Pinpoint the cell where the given text exists, returning its [x, y] midpoint coordinate. 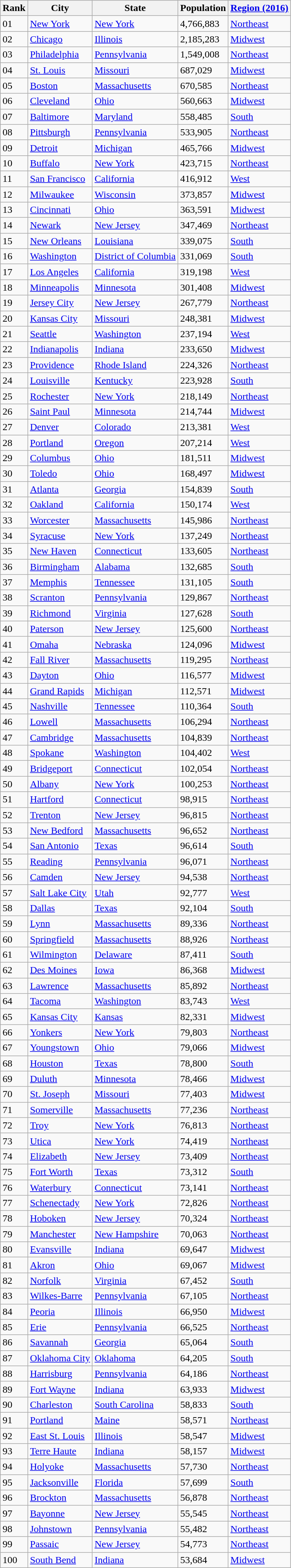
08 [14, 132]
2,185,283 [203, 39]
69,647 [203, 1250]
53,684 [203, 1560]
Terre Haute [60, 1451]
37 [14, 582]
50 [14, 784]
Springfield [60, 939]
47 [14, 738]
98,915 [203, 799]
53 [14, 830]
100 [14, 1560]
Nebraska [135, 644]
92,777 [203, 892]
Rhode Island [135, 365]
145,986 [203, 520]
55,482 [203, 1529]
Wilmington [60, 955]
40 [14, 629]
Wisconsin [135, 194]
373,857 [203, 194]
104,839 [203, 738]
Seattle [60, 334]
South Carolina [135, 1405]
20 [14, 318]
Somerville [60, 1110]
Detroit [60, 148]
102,054 [203, 769]
Paterson [60, 629]
32 [14, 505]
St. Louis [60, 70]
Columbus [60, 458]
Jersey City [60, 303]
Bridgeport [60, 769]
465,766 [203, 148]
Oklahoma [135, 1358]
58,833 [203, 1405]
58,157 [203, 1451]
33 [14, 520]
Jacksonville [60, 1482]
63,933 [203, 1389]
St. Joseph [60, 1094]
61 [14, 955]
Fort Wayne [60, 1389]
Buffalo [60, 163]
28 [14, 442]
81 [14, 1265]
Bayonne [60, 1513]
Yonkers [60, 1032]
Louisville [60, 380]
Des Moines [60, 970]
02 [14, 39]
Kansas [135, 1017]
77,236 [203, 1110]
301,408 [203, 287]
New Orleans [60, 241]
72,826 [203, 1203]
48 [14, 753]
129,867 [203, 598]
73,312 [203, 1172]
15 [14, 241]
67,452 [203, 1281]
Maine [135, 1420]
04 [14, 70]
11 [14, 179]
14 [14, 225]
Camden [60, 877]
68 [14, 1063]
Lawrence [60, 986]
363,591 [203, 210]
75 [14, 1172]
92 [14, 1435]
45 [14, 707]
57,699 [203, 1482]
Minneapolis [60, 287]
Fort Worth [60, 1172]
Oakland [60, 505]
57 [14, 892]
88,926 [203, 939]
55 [14, 861]
South Bend [60, 1560]
39 [14, 613]
71 [14, 1110]
560,663 [203, 101]
88 [14, 1374]
25 [14, 396]
96,815 [203, 815]
74,419 [203, 1141]
55,545 [203, 1513]
86 [14, 1343]
Erie [60, 1327]
133,605 [203, 551]
85,892 [203, 986]
154,839 [203, 489]
26 [14, 411]
62 [14, 970]
Tacoma [60, 1001]
78,800 [203, 1063]
Trenton [60, 815]
116,577 [203, 675]
125,600 [203, 629]
94,538 [203, 877]
Rochester [60, 396]
Youngstown [60, 1048]
181,511 [203, 458]
86,368 [203, 970]
District of Columbia [135, 256]
66,950 [203, 1312]
Akron [60, 1265]
558,485 [203, 117]
Chicago [60, 39]
64,205 [203, 1358]
416,912 [203, 179]
23 [14, 365]
Dallas [60, 908]
84 [14, 1312]
79,803 [203, 1032]
89,336 [203, 923]
Charleston [60, 1405]
96,652 [203, 830]
Salt Lake City [60, 892]
06 [14, 101]
533,905 [203, 132]
03 [14, 55]
29 [14, 458]
207,214 [203, 442]
52 [14, 815]
92,104 [203, 908]
Peoria [60, 1312]
58,547 [203, 1435]
69 [14, 1079]
64,186 [203, 1374]
96,614 [203, 846]
339,075 [203, 241]
Hoboken [60, 1219]
83,743 [203, 1001]
67,105 [203, 1296]
77 [14, 1203]
248,381 [203, 318]
Nashville [60, 707]
218,149 [203, 396]
Memphis [60, 582]
Colorado [135, 427]
New Bedford [60, 830]
87,411 [203, 955]
85 [14, 1327]
150,174 [203, 505]
Rank [14, 8]
Wilkes-Barre [60, 1296]
Lowell [60, 722]
Los Angeles [60, 272]
27 [14, 427]
168,497 [203, 474]
Saint Paul [60, 411]
96 [14, 1498]
Syracuse [60, 536]
Providence [60, 365]
Kentucky [135, 380]
10 [14, 163]
64 [14, 1001]
94 [14, 1467]
Utica [60, 1141]
87 [14, 1358]
31 [14, 489]
137,249 [203, 536]
80 [14, 1250]
21 [14, 334]
224,326 [203, 365]
Cincinnati [60, 210]
36 [14, 567]
90 [14, 1405]
41 [14, 644]
76 [14, 1188]
58 [14, 908]
Fall River [60, 660]
73,409 [203, 1156]
Hartford [60, 799]
Cleveland [60, 101]
97 [14, 1513]
Population [203, 8]
96,071 [203, 861]
347,469 [203, 225]
Milwaukee [60, 194]
70,063 [203, 1234]
65 [14, 1017]
34 [14, 536]
83 [14, 1296]
95 [14, 1482]
112,571 [203, 691]
Holyoke [60, 1467]
4,766,883 [203, 24]
79 [14, 1234]
Utah [135, 892]
70,324 [203, 1219]
12 [14, 194]
66 [14, 1032]
74 [14, 1156]
Oklahoma City [60, 1358]
423,715 [203, 163]
New Hampshire [135, 1234]
17 [14, 272]
38 [14, 598]
57,730 [203, 1467]
16 [14, 256]
119,295 [203, 660]
Birmingham [60, 567]
Oregon [135, 442]
66,525 [203, 1327]
Waterbury [60, 1188]
Passaic [60, 1544]
Philadelphia [60, 55]
237,194 [203, 334]
124,096 [203, 644]
67 [14, 1048]
Newark [60, 225]
63 [14, 986]
19 [14, 303]
Worcester [60, 520]
35 [14, 551]
104,402 [203, 753]
Richmond [60, 613]
49 [14, 769]
San Francisco [60, 179]
Elizabeth [60, 1156]
56,878 [203, 1498]
91 [14, 1420]
13 [14, 210]
New Haven [60, 551]
127,628 [203, 613]
79,066 [203, 1048]
Schenectady [60, 1203]
Delaware [135, 955]
233,650 [203, 349]
Reading [60, 861]
223,928 [203, 380]
93 [14, 1451]
East St. Louis [60, 1435]
Maryland [135, 117]
Florida [135, 1482]
267,779 [203, 303]
73 [14, 1141]
1,549,008 [203, 55]
82,331 [203, 1017]
213,381 [203, 427]
Louisiana [135, 241]
65,064 [203, 1343]
214,744 [203, 411]
70 [14, 1094]
82 [14, 1281]
San Antonio [60, 846]
99 [14, 1544]
56 [14, 877]
State [135, 8]
78,466 [203, 1079]
Norfolk [60, 1281]
07 [14, 117]
98 [14, 1529]
43 [14, 675]
77,403 [203, 1094]
100,253 [203, 784]
Spokane [60, 753]
30 [14, 474]
59 [14, 923]
106,294 [203, 722]
Region (2016) [260, 8]
331,069 [203, 256]
01 [14, 24]
Harrisburg [60, 1374]
Houston [60, 1063]
Atlanta [60, 489]
Toledo [60, 474]
Brockton [60, 1498]
46 [14, 722]
42 [14, 660]
Savannah [60, 1343]
Indianapolis [60, 349]
73,141 [203, 1188]
54 [14, 846]
110,364 [203, 707]
22 [14, 349]
Johnstown [60, 1529]
44 [14, 691]
09 [14, 148]
Scranton [60, 598]
18 [14, 287]
54,773 [203, 1544]
58,571 [203, 1420]
Evansville [60, 1250]
72 [14, 1125]
131,105 [203, 582]
City [60, 8]
51 [14, 799]
Iowa [135, 970]
Cambridge [60, 738]
69,067 [203, 1265]
24 [14, 380]
Albany [60, 784]
89 [14, 1389]
60 [14, 939]
Troy [60, 1125]
Baltimore [60, 117]
Manchester [60, 1234]
132,685 [203, 567]
Omaha [60, 644]
319,198 [203, 272]
76,813 [203, 1125]
Denver [60, 427]
Duluth [60, 1079]
Alabama [135, 567]
Lynn [60, 923]
78 [14, 1219]
670,585 [203, 86]
05 [14, 86]
Boston [60, 86]
Grand Rapids [60, 691]
687,029 [203, 70]
Dayton [60, 675]
Pittsburgh [60, 132]
